Return (X, Y) of the center of cell containing provided text 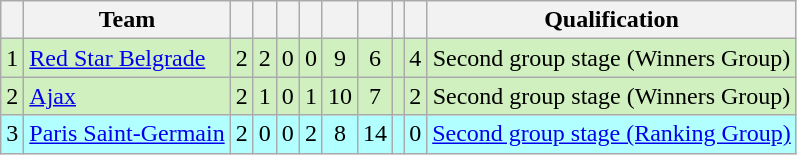
Red Star Belgrade (127, 58)
Ajax (127, 96)
9 (340, 58)
Team (127, 20)
6 (374, 58)
Qualification (612, 20)
3 (12, 134)
Second group stage (Ranking Group) (612, 134)
8 (340, 134)
10 (340, 96)
Paris Saint-Germain (127, 134)
7 (374, 96)
14 (374, 134)
4 (416, 58)
